Pinpoint the cell where the given text exists, returning its [x, y] midpoint coordinate. 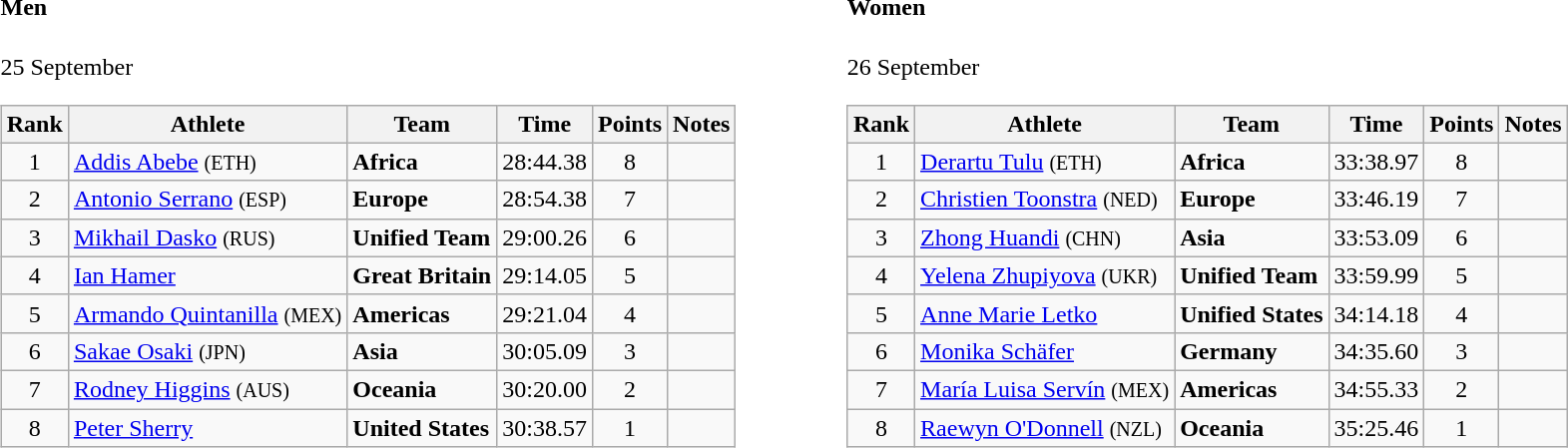
29:00.26 [545, 237]
34:35.60 [1376, 351]
Mikhail Dasko (RUS) [208, 237]
29:21.04 [545, 313]
Monika Schäfer [1045, 351]
Anne Marie Letko [1045, 313]
34:14.18 [1376, 313]
Yelena Zhupiyova (UKR) [1045, 275]
Addis Abebe (ETH) [208, 162]
30:38.57 [545, 428]
28:44.38 [545, 162]
30:05.09 [545, 351]
María Luisa Servín (MEX) [1045, 389]
34:55.33 [1376, 389]
Antonio Serrano (ESP) [208, 200]
United States [422, 428]
33:53.09 [1376, 237]
Raewyn O'Donnell (NZL) [1045, 428]
Ian Hamer [208, 275]
Derartu Tulu (ETH) [1045, 162]
Sakae Osaki (JPN) [208, 351]
Armando Quintanilla (MEX) [208, 313]
Germany [1252, 351]
Peter Sherry [208, 428]
29:14.05 [545, 275]
35:25.46 [1376, 428]
33:38.97 [1376, 162]
28:54.38 [545, 200]
33:59.99 [1376, 275]
Zhong Huandi (CHN) [1045, 237]
Rodney Higgins (AUS) [208, 389]
Great Britain [422, 275]
30:20.00 [545, 389]
Christien Toonstra (NED) [1045, 200]
33:46.19 [1376, 200]
Unified States [1252, 313]
